Pinpoint the cell where the given text exists, returning its (x, y) midpoint coordinate. 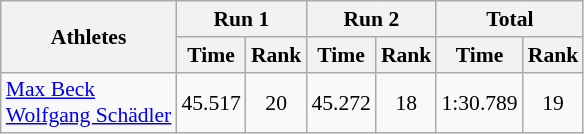
45.517 (210, 102)
19 (554, 102)
Run 1 (241, 19)
45.272 (340, 102)
Run 2 (371, 19)
Total (510, 19)
Athletes (89, 36)
Max BeckWolfgang Schädler (89, 102)
1:30.789 (479, 102)
20 (276, 102)
18 (406, 102)
